From the cell containing the given text, extract its center point as (X, Y) coordinate. 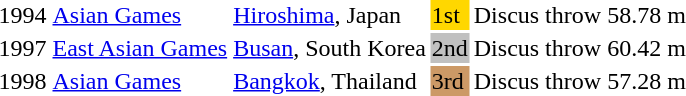
East Asian Games (140, 48)
1st (450, 15)
Hiroshima, Japan (330, 15)
2nd (450, 48)
3rd (450, 81)
Busan, South Korea (330, 48)
Bangkok, Thailand (330, 81)
